For the text-containing cell, return its midpoint in [x, y] coordinate format. 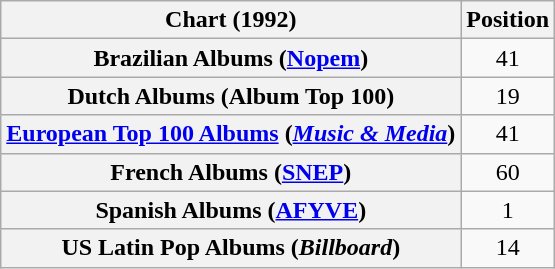
US Latin Pop Albums (Billboard) [231, 248]
14 [508, 248]
Chart (1992) [231, 20]
19 [508, 96]
1 [508, 210]
Spanish Albums (AFYVE) [231, 210]
French Albums (SNEP) [231, 172]
60 [508, 172]
Brazilian Albums (Nopem) [231, 58]
European Top 100 Albums (Music & Media) [231, 134]
Dutch Albums (Album Top 100) [231, 96]
Position [508, 20]
